Locate the cell with the specified text and output its [x, y] center coordinate. 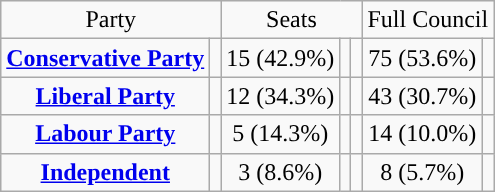
Full Council [428, 20]
43 (30.7%) [422, 96]
Liberal Party [106, 96]
8 (5.7%) [422, 172]
14 (10.0%) [422, 134]
75 (53.6%) [422, 58]
Party [111, 20]
Seats [292, 20]
Conservative Party [106, 58]
15 (42.9%) [280, 58]
Labour Party [106, 134]
Independent [106, 172]
5 (14.3%) [280, 134]
12 (34.3%) [280, 96]
3 (8.6%) [280, 172]
